Provide the [X, Y] coordinate of the cell's center where the given text is located.  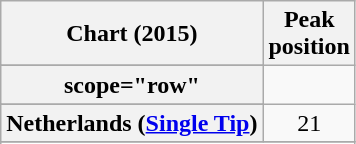
Peakposition [309, 34]
Netherlands (Single Tip) [132, 123]
21 [309, 123]
scope="row" [132, 85]
Chart (2015) [132, 34]
